Search for the cell housing the specified text and yield its [X, Y] center coordinate. 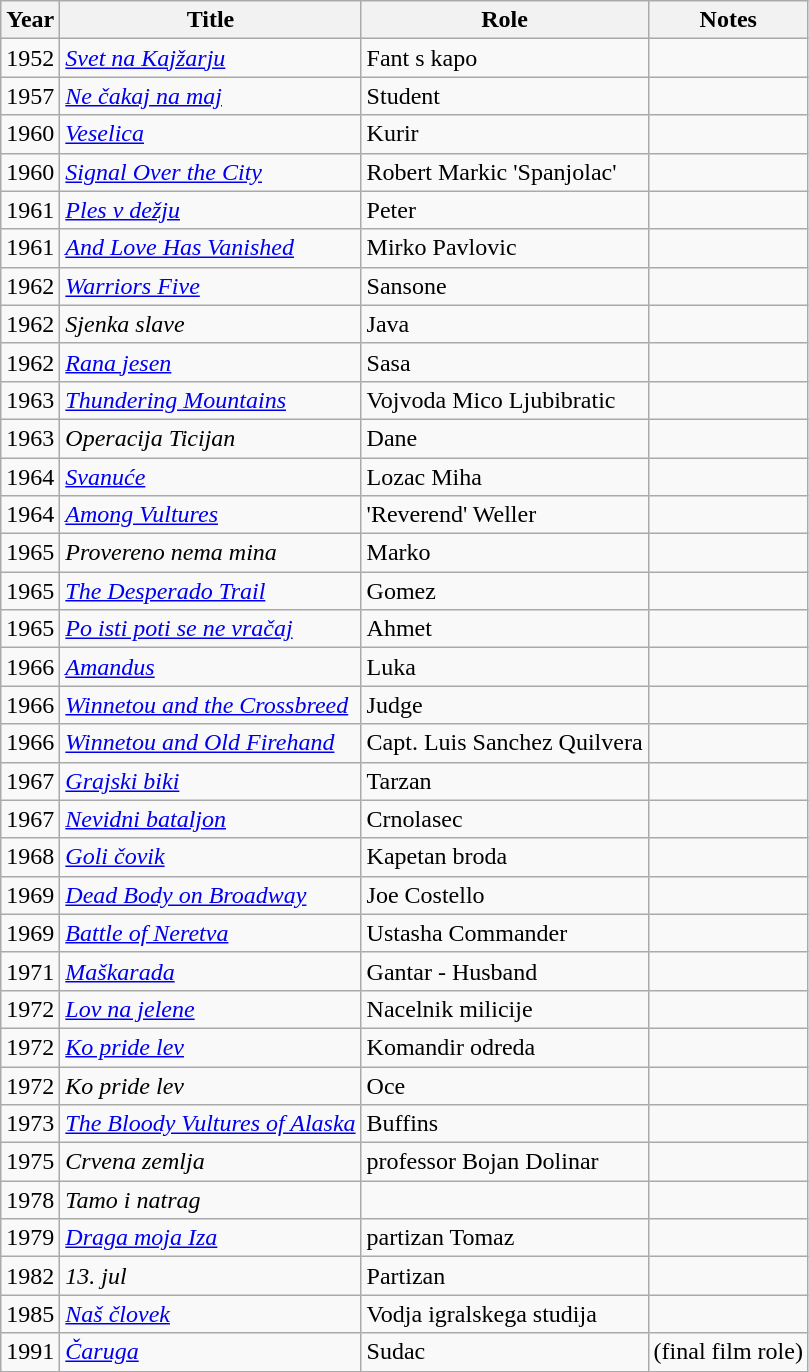
Ahmet [504, 629]
Veselica [210, 134]
Warriors Five [210, 286]
Provereno nema mina [210, 553]
Dane [504, 438]
Student [504, 96]
Lozac Miha [504, 477]
The Desperado Trail [210, 591]
Naš človek [210, 1314]
Joe Costello [504, 895]
Crvena zemlja [210, 1162]
Partizan [504, 1276]
Mirko Pavlovic [504, 248]
(final film role) [728, 1352]
Kapetan broda [504, 857]
Rana jesen [210, 362]
Tamo i natrag [210, 1200]
Dead Body on Broadway [210, 895]
Fant s kapo [504, 58]
1978 [30, 1200]
Capt. Luis Sanchez Quilvera [504, 743]
1985 [30, 1314]
Java [504, 324]
1973 [30, 1124]
1979 [30, 1238]
Role [504, 20]
Sjenka slave [210, 324]
Notes [728, 20]
Robert Markic 'Spanjolac' [504, 172]
Sansone [504, 286]
Vodja igralskega studija [504, 1314]
Draga moja Iza [210, 1238]
partizan Tomaz [504, 1238]
Winnetou and the Crossbreed [210, 705]
Ne čakaj na maj [210, 96]
Sudac [504, 1352]
Goli čovik [210, 857]
Crnolasec [504, 819]
Oce [504, 1085]
Ples v dežju [210, 210]
Battle of Neretva [210, 933]
'Reverend' Weller [504, 515]
Sasa [504, 362]
Marko [504, 553]
Operacija Ticijan [210, 438]
Grajski biki [210, 781]
Luka [504, 667]
Among Vultures [210, 515]
Title [210, 20]
Ustasha Commander [504, 933]
And Love Has Vanished [210, 248]
Kurir [504, 134]
Amandus [210, 667]
Gantar - Husband [504, 971]
Lov na jelene [210, 1009]
1975 [30, 1162]
Čaruga [210, 1352]
Signal Over the City [210, 172]
Thundering Mountains [210, 400]
The Bloody Vultures of Alaska [210, 1124]
Vojvoda Mico Ljubibratic [504, 400]
1982 [30, 1276]
Buffins [504, 1124]
Tarzan [504, 781]
1957 [30, 96]
Nevidni bataljon [210, 819]
1971 [30, 971]
Nacelnik milicije [504, 1009]
Komandir odreda [504, 1047]
13. jul [210, 1276]
Year [30, 20]
professor Bojan Dolinar [504, 1162]
1952 [30, 58]
Peter [504, 210]
Svanuće [210, 477]
Po isti poti se ne vračaj [210, 629]
Svet na Kajžarju [210, 58]
Judge [504, 705]
Winnetou and Old Firehand [210, 743]
1991 [30, 1352]
1968 [30, 857]
Gomez [504, 591]
Maškarada [210, 971]
